Return (x, y) of the center of cell containing provided text 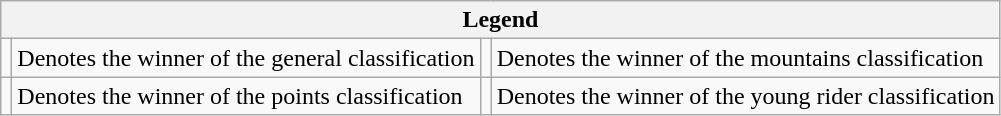
Legend (500, 20)
Denotes the winner of the young rider classification (746, 96)
Denotes the winner of the points classification (246, 96)
Denotes the winner of the general classification (246, 58)
Denotes the winner of the mountains classification (746, 58)
